Identify which cell holds the provided text, then report its (x, y) central coordinate. 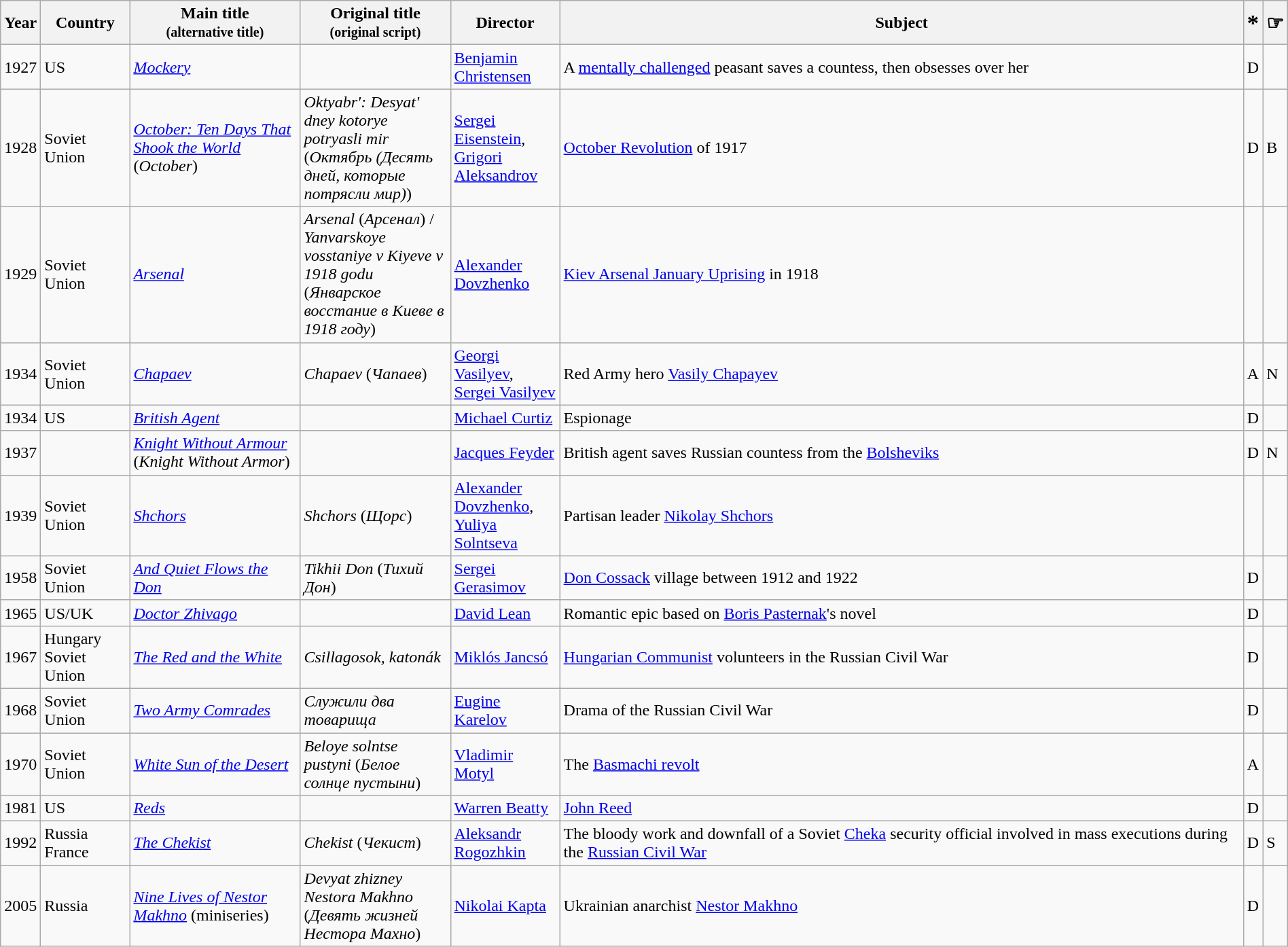
The Basmachi revolt (901, 764)
Russia (86, 906)
Beloye solntse pustyni (Белое солнце пустыни) (375, 764)
1992 (20, 844)
☞ (1276, 23)
Mockery (215, 67)
Romantic epic based on Boris Pasternak's novel (901, 613)
Michael Curtiz (505, 418)
RussiaFrance (86, 844)
1965 (20, 613)
Country (86, 23)
Sergei Eisenstein, Grigori Aleksandrov (505, 148)
Reds (215, 808)
Warren Beatty (505, 808)
Red Army hero Vasily Chapayev (901, 374)
US/UK (86, 613)
* (1253, 23)
Original title(original script) (375, 23)
Knight Without Armour (Knight Without Armor) (215, 452)
The Chekist (215, 844)
British Agent (215, 418)
A mentally challenged peasant saves a countess, then obsesses over her (901, 67)
Don Cossack village between 1912 and 1922 (901, 577)
Chapaev (215, 374)
Alexander Dovzhenko, Yuliya Solntseva (505, 515)
Georgi Vasilyev, Sergei Vasilyev (505, 374)
B (1276, 148)
Main title(alternative title) (215, 23)
The Red and the White (215, 657)
Chekist (Чекист) (375, 844)
Tikhii Don (Тихий Дон) (375, 577)
Drama of the Russian Civil War (901, 711)
1939 (20, 515)
White Sun of the Desert (215, 764)
1929 (20, 274)
Служили два товарища (375, 711)
Shchors (215, 515)
October Revolution of 1917 (901, 148)
Espionage (901, 418)
1937 (20, 452)
Arsenal (Арсенал) / Yanvarskoye vosstaniye v Kiyeve v 1918 godu (Январское восстание в Киеве в 1918 году) (375, 274)
Oktyabr': Desyat' dney kotorye potryasli mir (Октябрь (Десять дней, которые потрясли мир)) (375, 148)
And Quiet Flows the Don (215, 577)
1981 (20, 808)
Miklós Jancsó (505, 657)
S (1276, 844)
Arsenal (215, 274)
Devyat zhizney Nestora Makhno (Девять жизней Нестора Махно) (375, 906)
British agent saves Russian countess from the Bolsheviks (901, 452)
1967 (20, 657)
Eugine Karelov (505, 711)
Vladimir Motyl (505, 764)
Director (505, 23)
Sergei Gerasimov (505, 577)
Aleksandr Rogozhkin (505, 844)
Chapaev (Чапаев) (375, 374)
Nikolai Kapta (505, 906)
Benjamin Christensen (505, 67)
Shchors (Щорс) (375, 515)
Nine Lives of Nestor Makhno (miniseries) (215, 906)
Doctor Zhivago (215, 613)
Year (20, 23)
Kiev Arsenal January Uprising in 1918 (901, 274)
2005 (20, 906)
1928 (20, 148)
Jacques Feyder (505, 452)
Ukrainian anarchist Nestor Makhno (901, 906)
1968 (20, 711)
Partisan leader Nikolay Shchors (901, 515)
HungarySoviet Union (86, 657)
John Reed (901, 808)
Csillagosok, katonák (375, 657)
David Lean (505, 613)
1958 (20, 577)
Alexander Dovzhenko (505, 274)
Subject (901, 23)
Two Army Comrades (215, 711)
The bloody work and downfall of a Soviet Cheka security official involved in mass executions during the Russian Civil War (901, 844)
October: Ten Days That Shook the World (October) (215, 148)
1970 (20, 764)
1927 (20, 67)
Hungarian Communist volunteers in the Russian Civil War (901, 657)
